Scan for the cell matching the given text and deliver its (X, Y) coordinate at center. 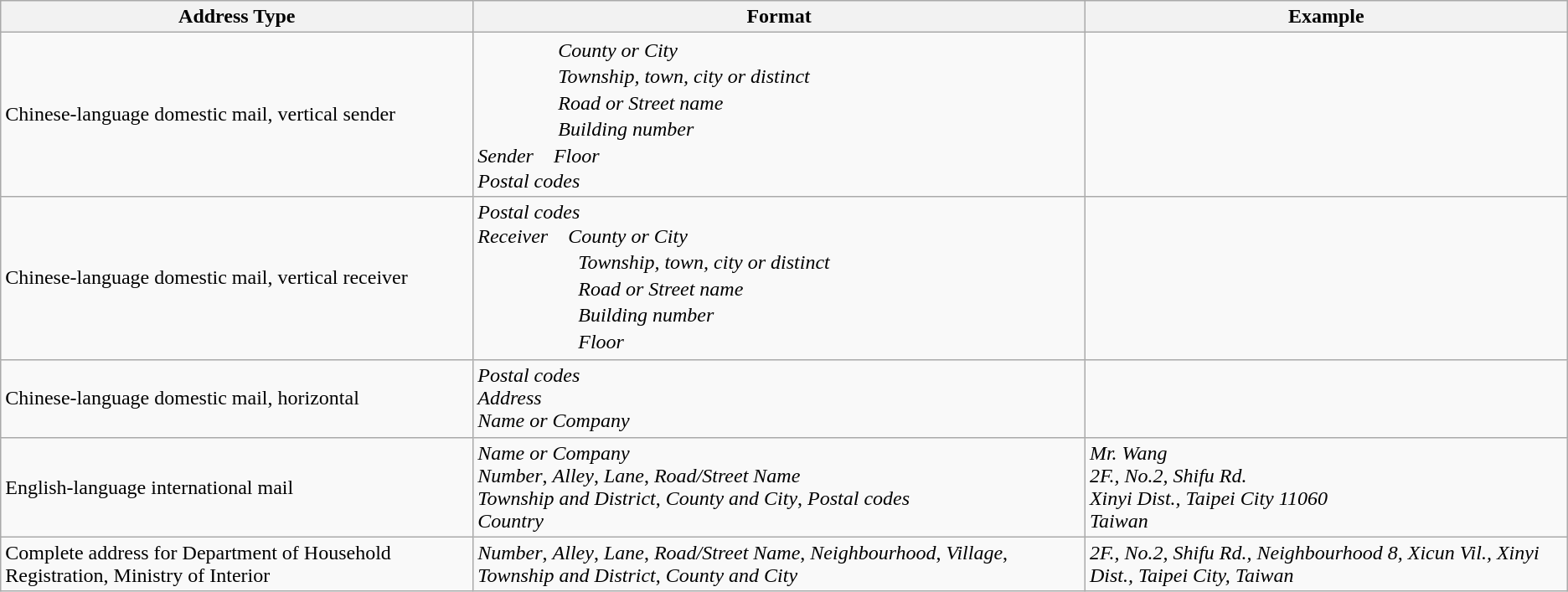
Format (779, 17)
2F., No.2, Shifu Rd., Neighbourhood 8, Xicun Vil., Xinyi Dist., Taipei City, Taiwan (1326, 564)
Mr. Wang2F., No.2, Shifu Rd.Xinyi Dist., Taipei City 11060Taiwan (1326, 487)
Postal codesReceiver County or City Township, town, city or distinct Road or Street name Building number Floor (779, 278)
Complete address for Department of Household Registration, Ministry of Interior (237, 564)
Address Type (237, 17)
Chinese-language domestic mail, vertical sender (237, 115)
County or City Township, town, city or distinct Road or Street name Building numberSender FloorPostal codes (779, 115)
Example (1326, 17)
Name or CompanyNumber, Alley, Lane, Road/Street NameTownship and District, County and City, Postal codesCountry (779, 487)
Number, Alley, Lane, Road/Street Name, Neighbourhood, Village, Township and District, County and City (779, 564)
Chinese-language domestic mail, vertical receiver (237, 278)
Postal codesAddressName or Company (779, 399)
English-language international mail (237, 487)
Chinese-language domestic mail, horizontal (237, 399)
